Locate the cell with the specified text and output its [X, Y] center coordinate. 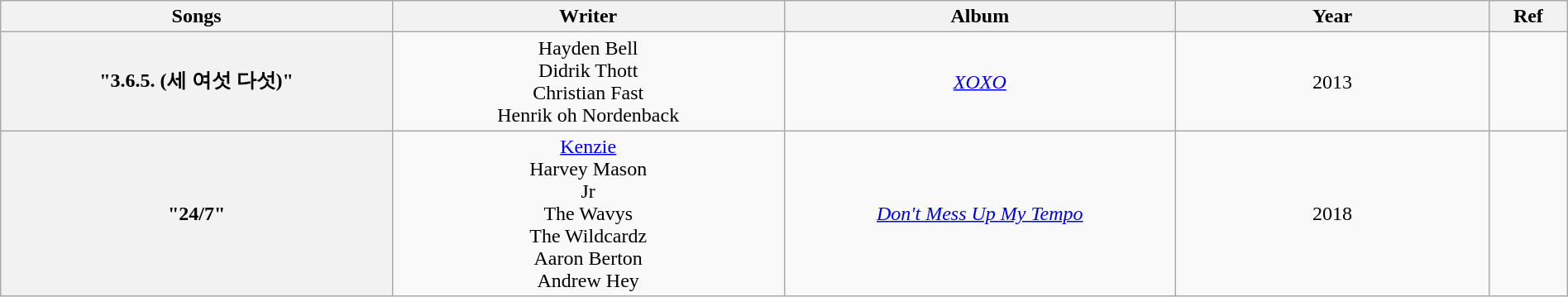
Songs [197, 17]
Writer [588, 17]
Album [980, 17]
Don't Mess Up My Tempo [980, 213]
"3.6.5. (세 여섯 다섯)" [197, 81]
Ref [1528, 17]
2018 [1333, 213]
Hayden BellDidrik ThottChristian FastHenrik oh Nordenback [588, 81]
"24/7" [197, 213]
Year [1333, 17]
KenzieHarvey MasonJrThe WavysThe WildcardzAaron BertonAndrew Hey [588, 213]
2013 [1333, 81]
XOXO [980, 81]
